Find where the given text appears and provide that cell's center as [X, Y] coordinate. 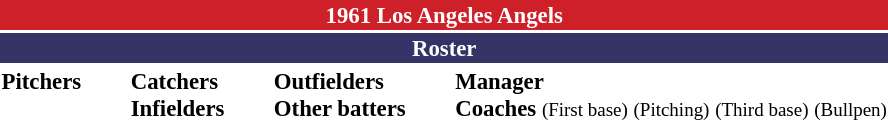
1961 Los Angeles Angels [444, 15]
Roster [444, 48]
